Capture the cell that displays the provided text and extract its (X, Y) central coordinate. 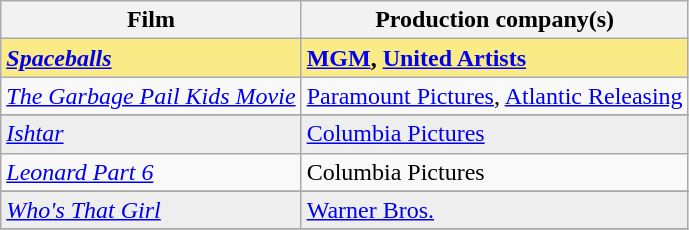
Ishtar (151, 134)
Production company(s) (494, 20)
Spaceballs (151, 58)
Warner Bros. (494, 210)
Who's That Girl (151, 210)
Leonard Part 6 (151, 172)
Paramount Pictures, Atlantic Releasing (494, 96)
The Garbage Pail Kids Movie (151, 96)
MGM, United Artists (494, 58)
Film (151, 20)
